Pinpoint the cell where the given text exists, returning its (x, y) midpoint coordinate. 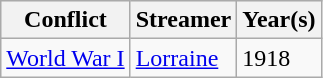
1918 (279, 58)
World War I (66, 58)
Streamer (184, 20)
Conflict (66, 20)
Lorraine (184, 58)
Year(s) (279, 20)
